Scan for the cell matching the given text and deliver its (x, y) coordinate at center. 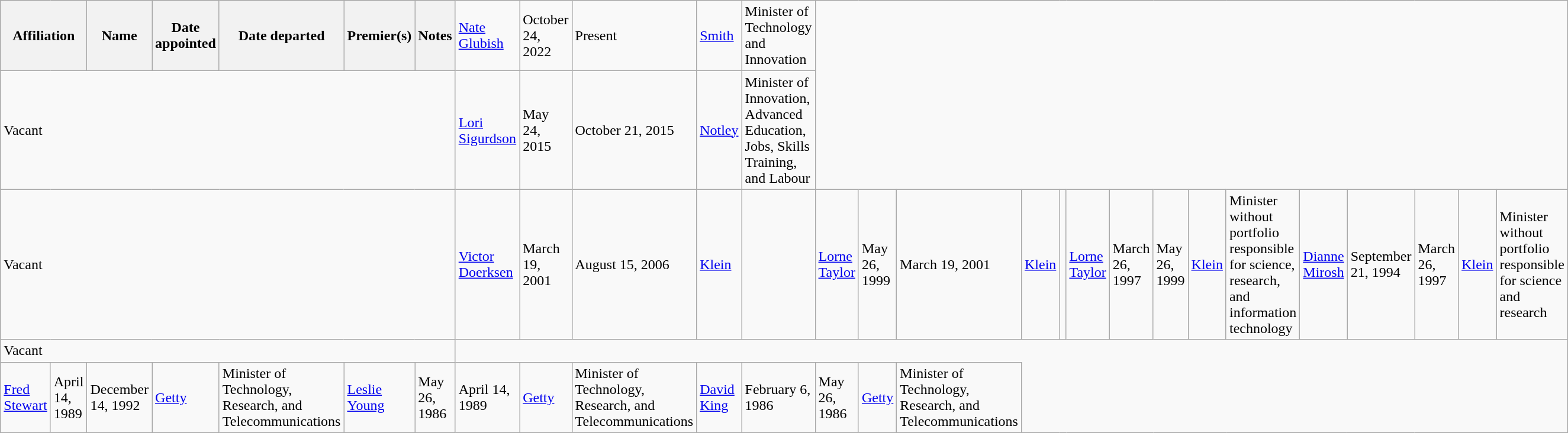
Notes (435, 35)
Premier(s) (379, 35)
Minister without portfolio responsible for science, research, and information technology (1263, 264)
Dianne Mirosh (1324, 264)
David King (719, 398)
February 6, 1986 (778, 398)
Date departed (282, 35)
Present (635, 35)
Victor Doerksen (487, 264)
October 24, 2022 (546, 35)
October 21, 2015 (635, 130)
Affiliation (44, 35)
August 15, 2006 (635, 264)
Minister of Innovation, Advanced Education, Jobs, Skills Training, and Labour (778, 130)
Date appointed (186, 35)
Fred Stewart (25, 398)
December 14, 1992 (120, 398)
Leslie Young (379, 398)
Minister of Technology and Innovation (778, 35)
Nate Glubish (487, 35)
Name (120, 35)
Smith (719, 35)
May 24, 2015 (546, 130)
Notley (719, 130)
September 21, 1994 (1381, 264)
Lori Sigurdson (487, 130)
Minister without portfolio responsible for science and research (1532, 264)
